Locate the cell with the specified text and output its [X, Y] center coordinate. 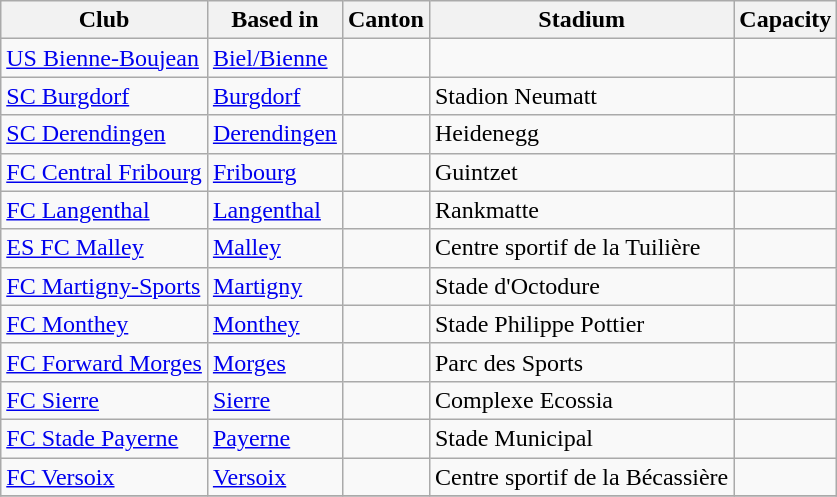
FC Martigny-Sports [104, 286]
SC Burgdorf [104, 96]
Heidenegg [581, 134]
US Bienne-Boujean [104, 58]
Langenthal [274, 210]
FC Sierre [104, 400]
Payerne [274, 438]
Complexe Ecossia [581, 400]
Parc des Sports [581, 362]
Based in [274, 20]
FC Versoix [104, 477]
Martigny [274, 286]
Derendingen [274, 134]
Stade Philippe Pottier [581, 324]
Guintzet [581, 172]
Club [104, 20]
FC Langenthal [104, 210]
Sierre [274, 400]
FC Monthey [104, 324]
FC Forward Morges [104, 362]
Capacity [786, 20]
Burgdorf [274, 96]
Morges [274, 362]
Biel/Bienne [274, 58]
Stadium [581, 20]
Versoix [274, 477]
SC Derendingen [104, 134]
ES FC Malley [104, 248]
Stadion Neumatt [581, 96]
FC Central Fribourg [104, 172]
Stade Municipal [581, 438]
Stade d'Octodure [581, 286]
Fribourg [274, 172]
Rankmatte [581, 210]
Centre sportif de la Bécassière [581, 477]
Monthey [274, 324]
FC Stade Payerne [104, 438]
Canton [386, 20]
Malley [274, 248]
Centre sportif de la Tuilière [581, 248]
